Scan for the cell matching the given text and deliver its [X, Y] coordinate at center. 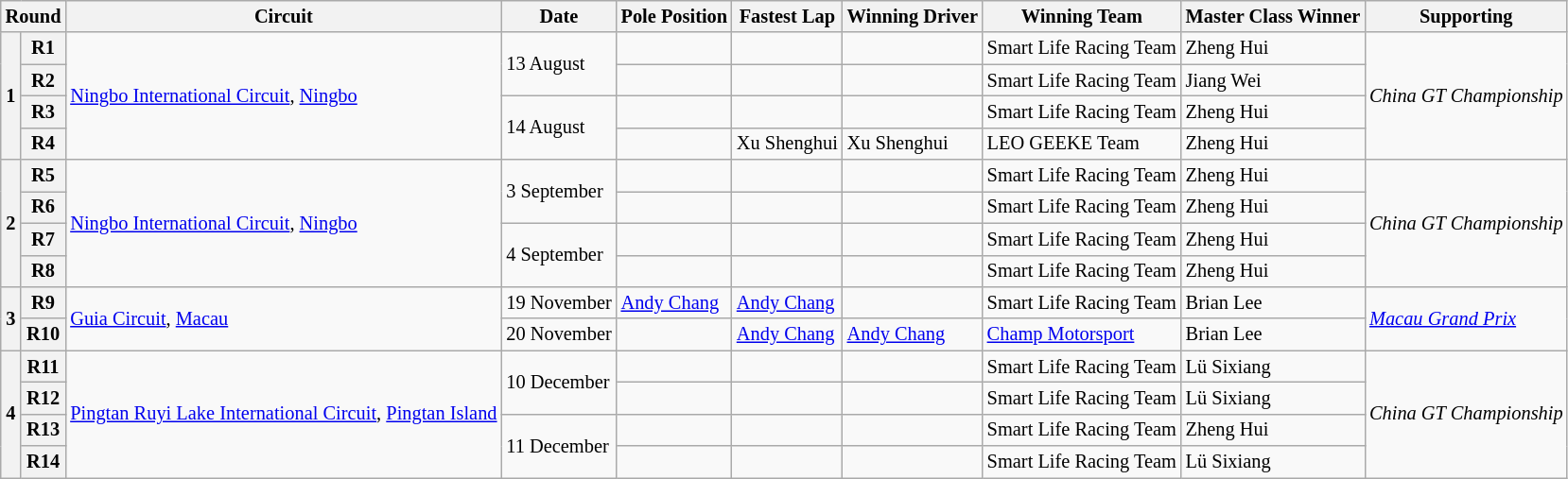
Date [558, 16]
R3 [44, 111]
3 [11, 317]
13 August [558, 64]
R7 [44, 239]
2 [11, 223]
Macau Grand Prix [1466, 317]
LEO GEEKE Team [1082, 144]
R6 [44, 207]
Pole Position [674, 16]
Pingtan Ruyi Lake International Circuit, Pingtan Island [284, 414]
R14 [44, 462]
Winning Driver [913, 16]
Champ Motorsport [1082, 334]
R11 [44, 367]
4 September [558, 255]
3 September [558, 191]
11 December [558, 446]
Supporting [1466, 16]
R9 [44, 302]
R10 [44, 334]
Jiang Wei [1273, 80]
Guia Circuit, Macau [284, 317]
Winning Team [1082, 16]
Fastest Lap [787, 16]
R1 [44, 48]
R8 [44, 271]
R12 [44, 398]
R5 [44, 176]
1 [11, 96]
10 December [558, 382]
Circuit [284, 16]
14 August [558, 127]
20 November [558, 334]
4 [11, 414]
Round [34, 16]
R13 [44, 430]
R2 [44, 80]
R4 [44, 144]
Master Class Winner [1273, 16]
19 November [558, 302]
